Find where the given text appears and provide that cell's center as (x, y) coordinate. 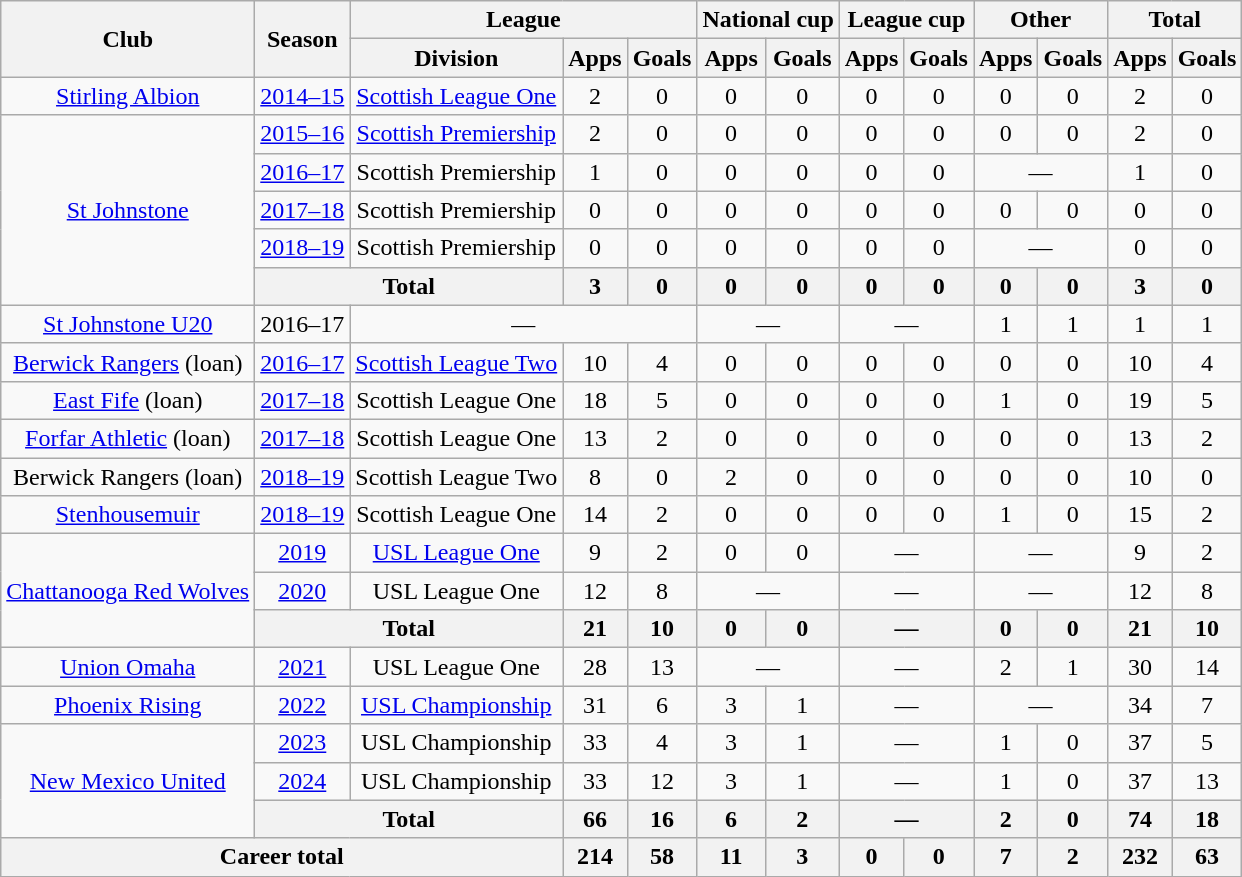
Union Omaha (128, 667)
2022 (302, 705)
232 (1140, 857)
Forfar Athletic (loan) (128, 438)
66 (595, 819)
Division (456, 58)
National cup (768, 20)
St Johnstone U20 (128, 324)
New Mexico United (128, 781)
63 (1207, 857)
Stirling Albion (128, 96)
East Fife (loan) (128, 400)
2014–15 (302, 96)
11 (731, 857)
2020 (302, 591)
League (524, 20)
15 (1140, 515)
2024 (302, 781)
16 (662, 819)
Club (128, 39)
74 (1140, 819)
30 (1140, 667)
34 (1140, 705)
58 (662, 857)
2023 (302, 743)
League cup (906, 20)
2021 (302, 667)
2015–16 (302, 134)
Phoenix Rising (128, 705)
Other (1041, 20)
2019 (302, 553)
Chattanooga Red Wolves (128, 591)
Season (302, 39)
214 (595, 857)
31 (595, 705)
19 (1140, 400)
28 (595, 667)
Career total (282, 857)
Stenhousemuir (128, 515)
St Johnstone (128, 210)
